Scan for the cell matching the given text and deliver its [x, y] coordinate at center. 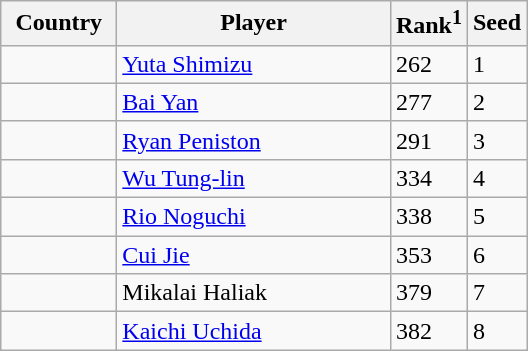
277 [428, 102]
4 [496, 178]
5 [496, 217]
2 [496, 102]
Ryan Peniston [254, 140]
Seed [496, 24]
Kaichi Uchida [254, 331]
Bai Yan [254, 102]
338 [428, 217]
Cui Jie [254, 255]
262 [428, 64]
Player [254, 24]
334 [428, 178]
Mikalai Haliak [254, 293]
8 [496, 331]
1 [496, 64]
Yuta Shimizu [254, 64]
3 [496, 140]
Wu Tung-lin [254, 178]
6 [496, 255]
353 [428, 255]
291 [428, 140]
382 [428, 331]
7 [496, 293]
Rank1 [428, 24]
Country [59, 24]
379 [428, 293]
Rio Noguchi [254, 217]
